Provide the [X, Y] coordinate of the cell's center where the given text is located.  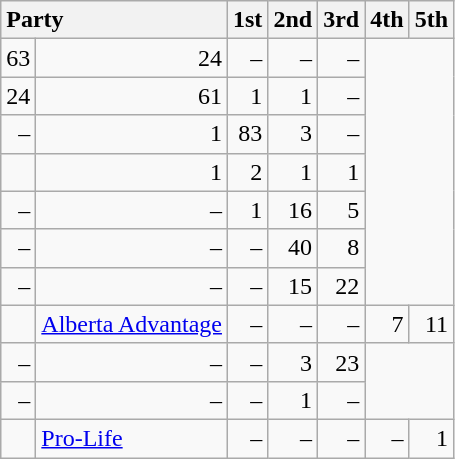
2 [247, 172]
5th [431, 20]
Alberta Advantage [132, 324]
83 [247, 134]
22 [342, 286]
Pro-Life [132, 438]
3rd [342, 20]
23 [342, 362]
63 [18, 58]
1st [247, 20]
8 [342, 248]
11 [431, 324]
61 [132, 96]
Party [114, 20]
40 [293, 248]
7 [387, 324]
2nd [293, 20]
5 [342, 210]
4th [387, 20]
15 [293, 286]
16 [293, 210]
